Return [X, Y] of the center of cell containing provided text 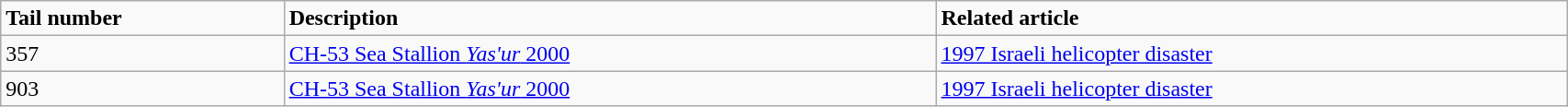
903 [142, 89]
Tail number [142, 18]
Description [610, 18]
Related article [1251, 18]
357 [142, 53]
